Search for the cell housing the specified text and yield its (x, y) center coordinate. 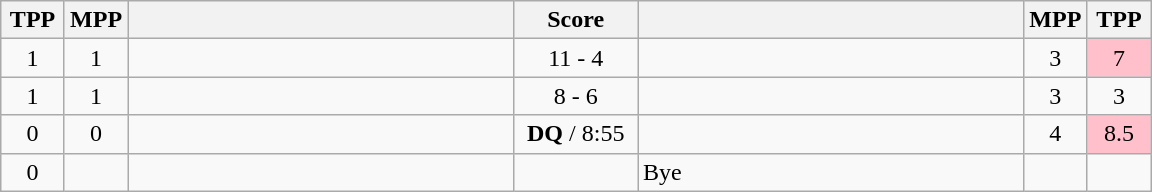
8 - 6 (576, 96)
8.5 (1119, 134)
7 (1119, 58)
Bye (831, 172)
11 - 4 (576, 58)
Score (576, 20)
DQ / 8:55 (576, 134)
4 (1056, 134)
